For the text-containing cell, return its midpoint in [x, y] coordinate format. 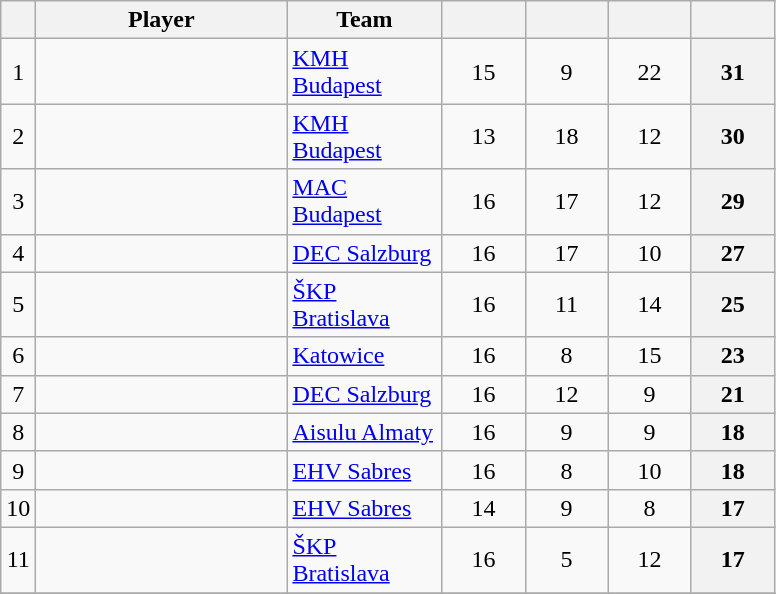
4 [18, 253]
13 [484, 136]
6 [18, 356]
23 [732, 356]
Team [364, 20]
22 [650, 72]
2 [18, 136]
3 [18, 202]
25 [732, 304]
21 [732, 394]
Player [162, 20]
1 [18, 72]
MAC Budapest [364, 202]
Katowice [364, 356]
29 [732, 202]
31 [732, 72]
30 [732, 136]
27 [732, 253]
Aisulu Almaty [364, 432]
7 [18, 394]
